Extract the (X, Y) coordinate from the center of the cell holding the provided text.  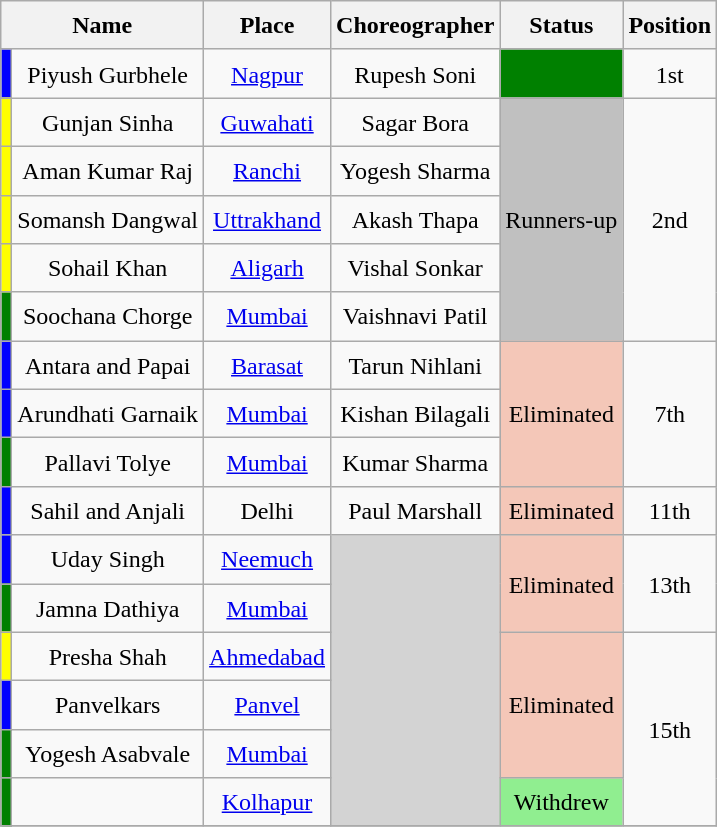
Sohail Khan (108, 268)
Somansh Dangwal (108, 220)
Name (102, 26)
Soochana Chorge (108, 316)
Delhi (268, 510)
Aman Kumar Raj (108, 170)
Status (562, 26)
Kumar Sharma (416, 462)
Ranchi (268, 170)
Piyush Gurbhele (108, 74)
Pallavi Tolye (108, 462)
Presha Shah (108, 656)
Aligarh (268, 268)
Gunjan Sinha (108, 122)
Panvel (268, 706)
2nd (670, 220)
Akash Thapa (416, 220)
Withdrew (562, 802)
Vaishnavi Patil (416, 316)
Jamna Dathiya (108, 608)
13th (670, 584)
11th (670, 510)
Yogesh Asabvale (108, 754)
15th (670, 729)
Barasat (268, 366)
Runners-up (562, 220)
Paul Marshall (416, 510)
Ahmedabad (268, 656)
Vishal Sonkar (416, 268)
Place (268, 26)
Yogesh Sharma (416, 170)
Sagar Bora (416, 122)
Uday Singh (108, 560)
7th (670, 414)
Arundhati Garnaik (108, 414)
Kolhapur (268, 802)
Tarun Nihlani (416, 366)
Uttrakhand (268, 220)
Panvelkars (108, 706)
Choreographer (416, 26)
Rupesh Soni (416, 74)
1st (670, 74)
Antara and Papai (108, 366)
Position (670, 26)
Nagpur (268, 74)
Guwahati (268, 122)
Neemuch (268, 560)
Sahil and Anjali (108, 510)
Kishan Bilagali (416, 414)
